Detect which cell encompasses the target text, then output its (x, y) center coordinate. 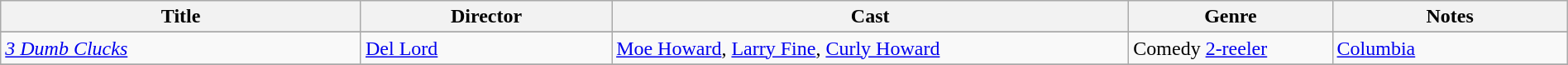
Comedy 2-reeler (1231, 48)
Columbia (1450, 48)
Del Lord (486, 48)
Cast (870, 17)
Title (181, 17)
3 Dumb Clucks (181, 48)
Moe Howard, Larry Fine, Curly Howard (870, 48)
Genre (1231, 17)
Notes (1450, 17)
Director (486, 17)
